Provide the (x, y) coordinate of the cell's center where the given text is located.  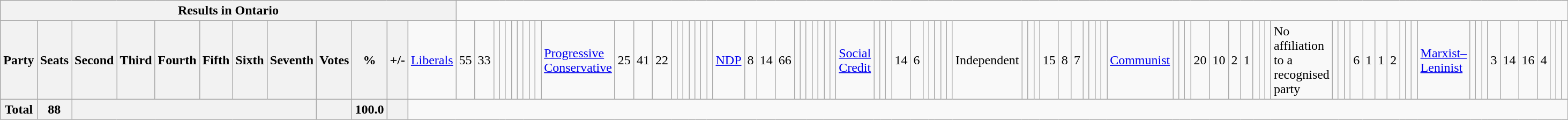
Social Credit (855, 60)
55 (465, 60)
Party (19, 60)
4 (1543, 60)
Communist (1140, 60)
Third (136, 60)
Fifth (216, 60)
88 (54, 109)
Total (19, 109)
33 (484, 60)
15 (1049, 60)
Progressive Conservative (578, 60)
Second (94, 60)
41 (643, 60)
Marxist–Leninist (1444, 60)
16 (1528, 60)
No affiliation to a recognised party (1301, 60)
10 (1219, 60)
Results in Ontario (228, 11)
7 (1077, 60)
3 (1494, 60)
% (370, 60)
66 (785, 60)
Fourth (177, 60)
Seats (54, 60)
Independent (987, 60)
Sixth (250, 60)
NDP (729, 60)
22 (661, 60)
Liberals (432, 60)
+/- (398, 60)
20 (1200, 60)
Votes (334, 60)
Seventh (292, 60)
25 (624, 60)
100.0 (370, 109)
